Scan for the cell matching the given text and deliver its [X, Y] coordinate at center. 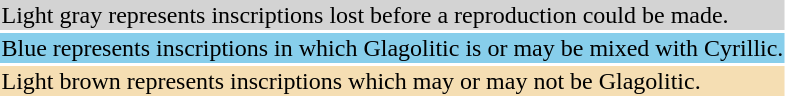
Blue represents inscriptions in which Glagolitic is or may be mixed with Cyrillic. [392, 48]
Light gray represents inscriptions lost before a reproduction could be made. [392, 15]
Light brown represents inscriptions which may or may not be Glagolitic. [392, 81]
